From the cell containing the given text, extract its center point as [X, Y] coordinate. 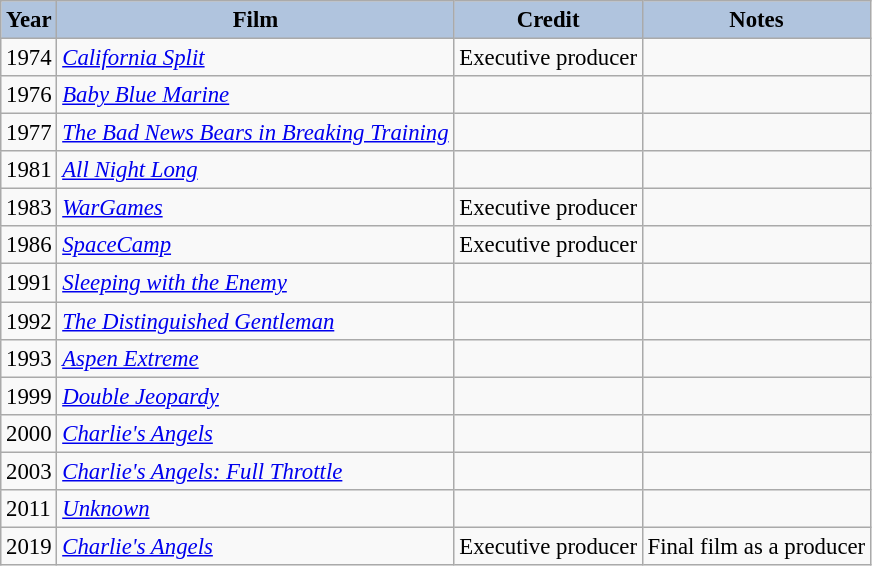
2019 [29, 546]
The Distinguished Gentleman [256, 321]
2011 [29, 509]
Final film as a producer [756, 546]
Notes [756, 20]
1981 [29, 170]
1974 [29, 58]
2000 [29, 433]
Sleeping with the Enemy [256, 283]
1991 [29, 283]
SpaceCamp [256, 245]
Unknown [256, 509]
1986 [29, 245]
Baby Blue Marine [256, 95]
All Night Long [256, 170]
Aspen Extreme [256, 358]
Film [256, 20]
1976 [29, 95]
Year [29, 20]
1999 [29, 396]
1977 [29, 133]
2003 [29, 471]
Double Jeopardy [256, 396]
California Split [256, 58]
Charlie's Angels: Full Throttle [256, 471]
Credit [548, 20]
WarGames [256, 208]
The Bad News Bears in Breaking Training [256, 133]
1983 [29, 208]
1993 [29, 358]
1992 [29, 321]
